Locate the cell with the specified text and output its [X, Y] center coordinate. 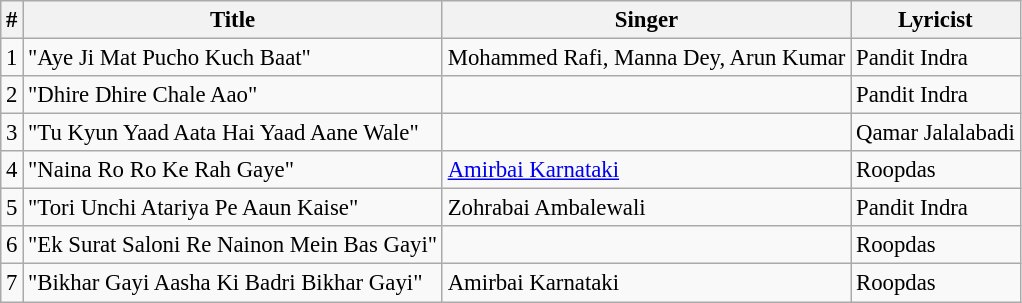
Title [233, 20]
2 [12, 95]
"Dhire Dhire Chale Aao" [233, 95]
1 [12, 58]
4 [12, 170]
"Tu Kyun Yaad Aata Hai Yaad Aane Wale" [233, 133]
7 [12, 283]
6 [12, 245]
"Aye Ji Mat Pucho Kuch Baat" [233, 58]
5 [12, 208]
Qamar Jalalabadi [936, 133]
Zohrabai Ambalewali [646, 208]
Mohammed Rafi, Manna Dey, Arun Kumar [646, 58]
# [12, 20]
"Naina Ro Ro Ke Rah Gaye" [233, 170]
"Tori Unchi Atariya Pe Aaun Kaise" [233, 208]
Singer [646, 20]
"Bikhar Gayi Aasha Ki Badri Bikhar Gayi" [233, 283]
"Ek Surat Saloni Re Nainon Mein Bas Gayi" [233, 245]
Lyricist [936, 20]
3 [12, 133]
